Provide the (x, y) coordinate of the cell's center where the given text is located.  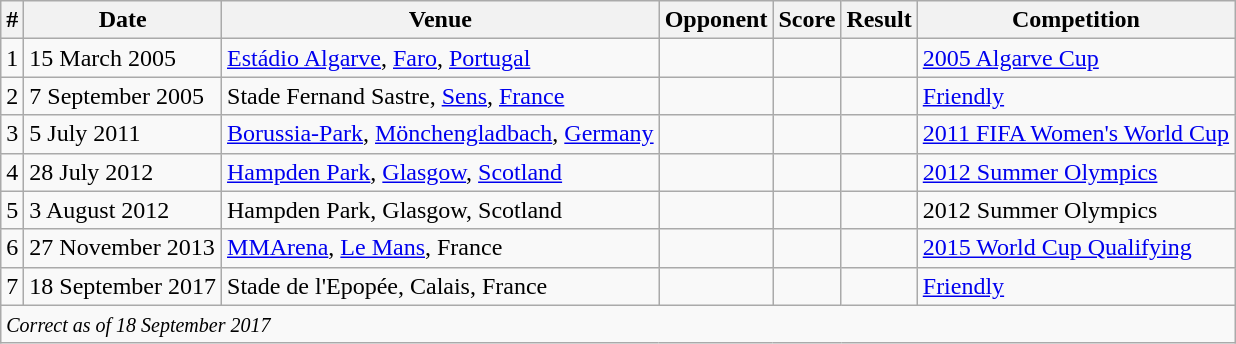
6 (12, 248)
2011 FIFA Women's World Cup (1076, 134)
1 (12, 58)
2005 Algarve Cup (1076, 58)
2015 World Cup Qualifying (1076, 248)
7 September 2005 (123, 96)
4 (12, 172)
Competition (1076, 20)
Date (123, 20)
Venue (441, 20)
Score (807, 20)
27 November 2013 (123, 248)
3 (12, 134)
3 August 2012 (123, 210)
Stade Fernand Sastre, Sens, France (441, 96)
18 September 2017 (123, 286)
7 (12, 286)
5 July 2011 (123, 134)
Result (879, 20)
28 July 2012 (123, 172)
Estádio Algarve, Faro, Portugal (441, 58)
Correct as of 18 September 2017 (618, 324)
MMArena, Le Mans, France (441, 248)
Opponent (716, 20)
5 (12, 210)
2 (12, 96)
Stade de l'Epopée, Calais, France (441, 286)
# (12, 20)
Borussia-Park, Mönchengladbach, Germany (441, 134)
15 March 2005 (123, 58)
